Find where the given text appears and provide that cell's center as (x, y) coordinate. 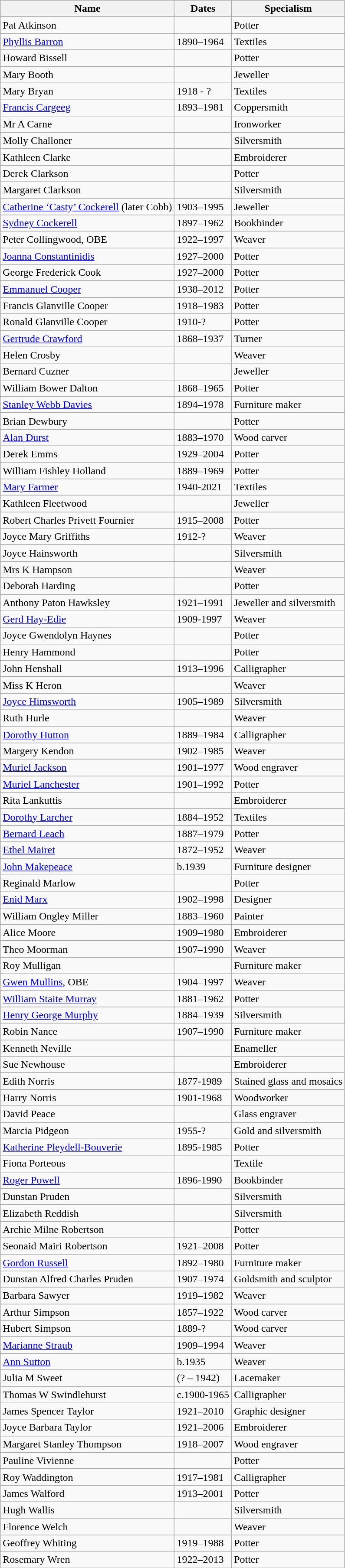
1921–2008 (203, 1246)
Joyce Mary Griffiths (88, 537)
1902–1985 (203, 751)
Marcia Pidgeon (88, 1131)
1895-1985 (203, 1147)
Dorothy Hutton (88, 735)
Kenneth Neville (88, 1048)
1917–1981 (203, 1477)
Fiona Porteous (88, 1164)
Francis Cargeeg (88, 108)
1921–2010 (203, 1411)
1905–1989 (203, 701)
1857–1922 (203, 1312)
John Henshall (88, 668)
1929–2004 (203, 454)
Edith Norris (88, 1081)
Gold and silversmith (288, 1131)
1907–1974 (203, 1279)
Joyce Himsworth (88, 701)
Alan Durst (88, 437)
1909-1997 (203, 619)
1901–1977 (203, 768)
1918 - ? (203, 91)
Pat Atkinson (88, 25)
1893–1981 (203, 108)
1889-? (203, 1329)
Enid Marx (88, 900)
Deborah Harding (88, 586)
1909–1994 (203, 1345)
1903–1995 (203, 207)
Reginald Marlow (88, 883)
Mary Booth (88, 75)
Gwen Mullins, OBE (88, 982)
Florence Welch (88, 1526)
Molly Challoner (88, 140)
1915–2008 (203, 520)
Archie Milne Robertson (88, 1229)
1892–1980 (203, 1263)
Gordon Russell (88, 1263)
Muriel Lanchester (88, 784)
Ruth Hurle (88, 718)
Textile (288, 1164)
Joanna Constantinidis (88, 256)
Ethel Mairet (88, 850)
Mary Farmer (88, 487)
1889–1969 (203, 470)
Furniture designer (288, 867)
1919–1982 (203, 1296)
Sydney Cockerell (88, 223)
Dates (203, 9)
James Spencer Taylor (88, 1411)
James Walford (88, 1493)
William Ongley Miller (88, 916)
Francis Glanville Cooper (88, 306)
Geoffrey Whiting (88, 1543)
Designer (288, 900)
Julia M Sweet (88, 1378)
1883–1970 (203, 437)
John Makepeace (88, 867)
1894–1978 (203, 404)
1890–1964 (203, 42)
b.1935 (203, 1362)
Harry Norris (88, 1098)
Roger Powell (88, 1180)
Barbara Sawyer (88, 1296)
1868–1965 (203, 388)
Anthony Paton Hawksley (88, 603)
Kathleen Fleetwood (88, 504)
David Peace (88, 1114)
Derek Emms (88, 454)
William Bower Dalton (88, 388)
Thomas W Swindlehurst (88, 1395)
Arthur Simpson (88, 1312)
1877-1989 (203, 1081)
Enameller (288, 1048)
Rosemary Wren (88, 1560)
Glass engraver (288, 1114)
1912-? (203, 537)
1940-2021 (203, 487)
Seonaid Mairi Robertson (88, 1246)
Miss K Heron (88, 685)
1913–1996 (203, 668)
1921–1991 (203, 603)
Ronald Glanville Cooper (88, 322)
1901-1968 (203, 1098)
Mr A Carne (88, 124)
Bernard Cuzner (88, 372)
Muriel Jackson (88, 768)
1881–1962 (203, 998)
William Fishley Holland (88, 470)
1910-? (203, 322)
Mary Bryan (88, 91)
Bernard Leach (88, 834)
Margaret Stanley Thompson (88, 1444)
Dunstan Pruden (88, 1196)
William Staite Murray (88, 998)
Woodworker (288, 1098)
Ann Sutton (88, 1362)
Catherine ‘Casty’ Cockerell (later Cobb) (88, 207)
c.1900-1965 (203, 1395)
1872–1952 (203, 850)
Name (88, 9)
Marianne Straub (88, 1345)
1955-? (203, 1131)
1901–1992 (203, 784)
Joyce Barbara Taylor (88, 1428)
Lacemaker (288, 1378)
Stanley Webb Davies (88, 404)
Theo Moorman (88, 949)
Hubert Simpson (88, 1329)
1868–1937 (203, 339)
Roy Mulligan (88, 965)
Sue Newhouse (88, 1065)
Specialism (288, 9)
Elizabeth Reddish (88, 1213)
Roy Waddington (88, 1477)
Dorothy Larcher (88, 817)
1922–2013 (203, 1560)
1904–1997 (203, 982)
Alice Moore (88, 932)
Robert Charles Privett Fournier (88, 520)
1913–2001 (203, 1493)
1938–2012 (203, 289)
Peter Collingwood, OBE (88, 240)
Stained glass and mosaics (288, 1081)
1921–2006 (203, 1428)
Howard Bissell (88, 58)
1909–1980 (203, 932)
1902–1998 (203, 900)
George Frederick Cook (88, 273)
Ironworker (288, 124)
Kathleen Clarke (88, 157)
Jeweller and silversmith (288, 603)
Pauline Vivienne (88, 1460)
1897–1962 (203, 223)
Painter (288, 916)
Joyce Hainsworth (88, 553)
Robin Nance (88, 1032)
Hugh Wallis (88, 1510)
1889–1984 (203, 735)
Rita Lankuttis (88, 801)
Mrs K Hampson (88, 570)
Henry Hammond (88, 652)
Coppersmith (288, 108)
Henry George Murphy (88, 1015)
Helen Crosby (88, 355)
Gertrude Crawford (88, 339)
Graphic designer (288, 1411)
b.1939 (203, 867)
Phyllis Barron (88, 42)
1918–1983 (203, 306)
1883–1960 (203, 916)
(? – 1942) (203, 1378)
1884–1939 (203, 1015)
Turner (288, 339)
1918–2007 (203, 1444)
1884–1952 (203, 817)
Goldsmith and sculptor (288, 1279)
Joyce Gwendolyn Haynes (88, 636)
Derek Clarkson (88, 173)
Margery Kendon (88, 751)
1887–1979 (203, 834)
Brian Dewbury (88, 421)
Katherine Pleydell-Bouverie (88, 1147)
1919–1988 (203, 1543)
1922–1997 (203, 240)
Margaret Clarkson (88, 190)
Gerd Hay-Edie (88, 619)
1896-1990 (203, 1180)
Dunstan Alfred Charles Pruden (88, 1279)
Emmanuel Cooper (88, 289)
